From the cell containing the given text, extract its center point as [x, y] coordinate. 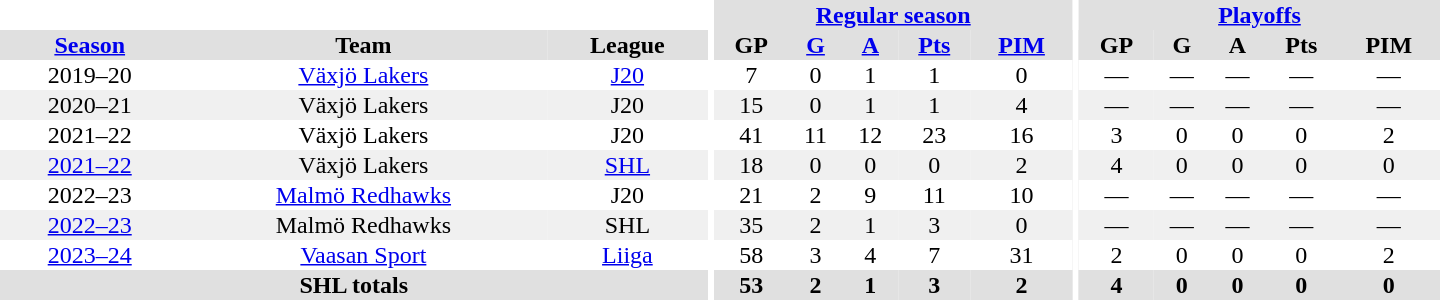
15 [752, 105]
21 [752, 195]
2020–21 [90, 105]
League [627, 45]
58 [752, 255]
18 [752, 165]
Team [363, 45]
53 [752, 285]
23 [934, 135]
9 [870, 195]
Vaasan Sport [363, 255]
41 [752, 135]
12 [870, 135]
Liiga [627, 255]
31 [1021, 255]
2023–24 [90, 255]
10 [1021, 195]
16 [1021, 135]
Regular season [894, 15]
2019–20 [90, 75]
Playoffs [1260, 15]
Season [90, 45]
SHL totals [354, 285]
35 [752, 225]
